For the text-containing cell, return its midpoint in [x, y] coordinate format. 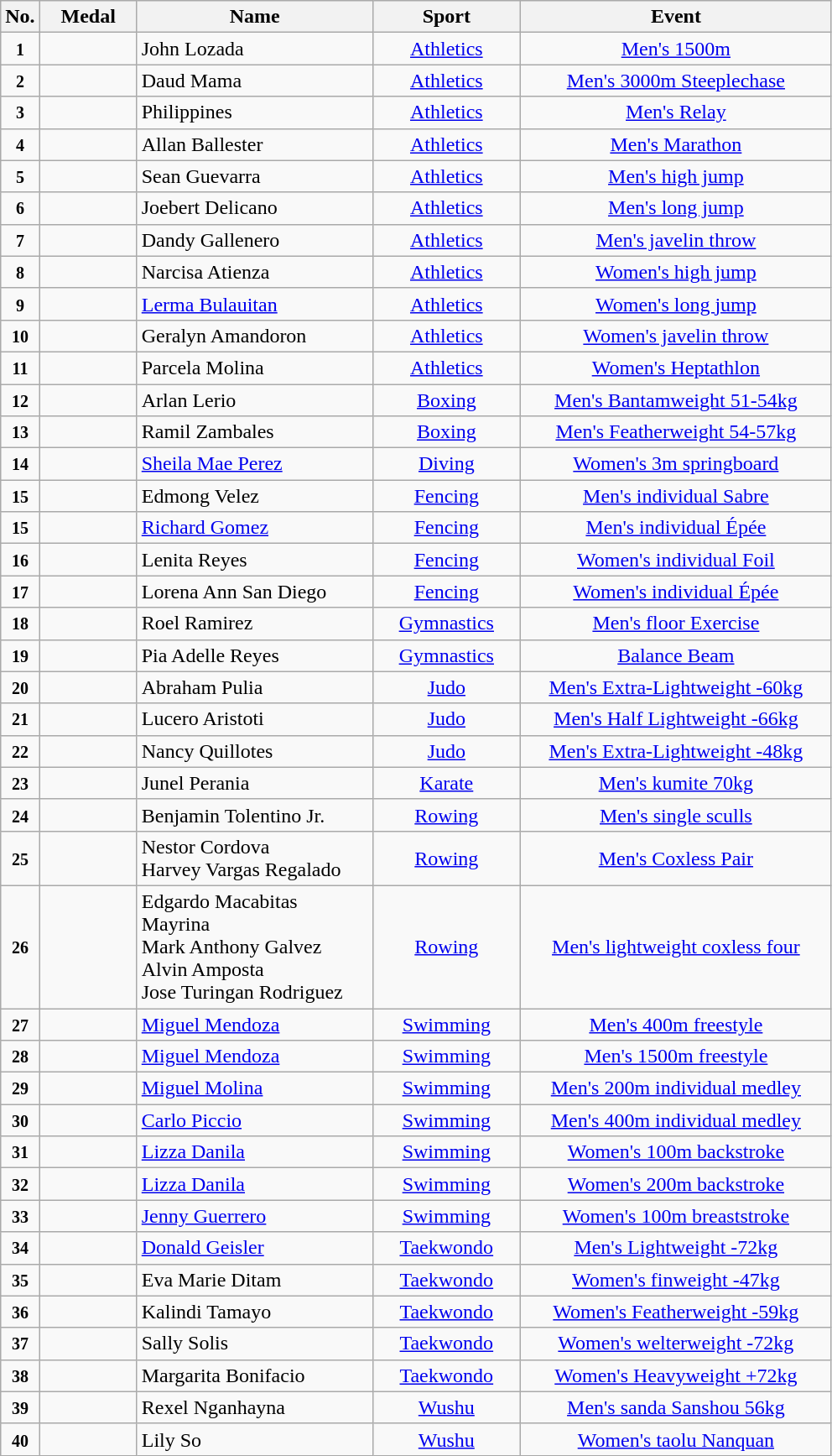
40 [20, 1439]
26 [20, 947]
19 [20, 655]
Men's long jump [676, 208]
Women's individual Épée [676, 592]
Event [676, 17]
36 [20, 1312]
Women's 200m backstroke [676, 1184]
30 [20, 1120]
14 [20, 464]
31 [20, 1152]
Sally Solis [255, 1344]
Donald Geisler [255, 1248]
Parcela Molina [255, 368]
Abraham Pulia [255, 687]
Dandy Gallenero [255, 240]
Edmong Velez [255, 496]
John Lozada [255, 49]
Nancy Quillotes [255, 751]
17 [20, 592]
Geralyn Amandoron [255, 336]
Lily So [255, 1439]
4 [20, 144]
16 [20, 560]
10 [20, 336]
6 [20, 208]
Philippines [255, 112]
Jenny Guerrero [255, 1216]
Men's lightweight coxless four [676, 947]
33 [20, 1216]
23 [20, 783]
Balance Beam [676, 655]
27 [20, 1025]
Sean Guevarra [255, 176]
35 [20, 1280]
Men's Relay [676, 112]
13 [20, 432]
Kalindi Tamayo [255, 1312]
Lorena Ann San Diego [255, 592]
Men's 3000m Steeplechase [676, 81]
Name [255, 17]
Eva Marie Ditam [255, 1280]
Rexel Nganhayna [255, 1407]
9 [20, 304]
Men's individual Épée [676, 528]
Men's single sculls [676, 815]
Women's Heptathlon [676, 368]
Sheila Mae Perez [255, 464]
Women's 100m breaststroke [676, 1216]
12 [20, 400]
Lerma Bulauitan [255, 304]
37 [20, 1344]
Men's javelin throw [676, 240]
Roel Ramirez [255, 624]
Men's kumite 70kg [676, 783]
32 [20, 1184]
Arlan Lerio [255, 400]
3 [20, 112]
Nestor CordovaHarvey Vargas Regalado [255, 858]
Men's 1500m freestyle [676, 1057]
Men's Extra-Lightweight -48kg [676, 751]
Medal [88, 17]
Men's floor Exercise [676, 624]
22 [20, 751]
8 [20, 272]
Men's Bantamweight 51-54kg [676, 400]
Allan Ballester [255, 144]
5 [20, 176]
Miguel Molina [255, 1088]
Junel Perania [255, 783]
Daud Mama [255, 81]
Women's Featherweight -59kg [676, 1312]
Women's finweight -47kg [676, 1280]
Margarita Bonifacio [255, 1375]
34 [20, 1248]
Women's Heavyweight +72kg [676, 1375]
Benjamin Tolentino Jr. [255, 815]
1 [20, 49]
Men's 400m individual medley [676, 1120]
18 [20, 624]
Men's Lightweight -72kg [676, 1248]
21 [20, 719]
Men's 200m individual medley [676, 1088]
Narcisa Atienza [255, 272]
20 [20, 687]
Men's 400m freestyle [676, 1025]
Women's 100m backstroke [676, 1152]
Women's taolu Nanquan [676, 1439]
Edgardo Macabitas MayrinaMark Anthony GalvezAlvin AmpostaJose Turingan Rodriguez [255, 947]
Women's high jump [676, 272]
25 [20, 858]
Women's 3m springboard [676, 464]
Men's Featherweight 54-57kg [676, 432]
Men's sanda Sanshou 56kg [676, 1407]
Richard Gomez [255, 528]
Women's individual Foil [676, 560]
Men's 1500m [676, 49]
28 [20, 1057]
29 [20, 1088]
Sport [446, 17]
11 [20, 368]
Diving [446, 464]
Women's javelin throw [676, 336]
38 [20, 1375]
Men's Marathon [676, 144]
Carlo Piccio [255, 1120]
Men's Extra-Lightweight -60kg [676, 687]
Women's welterweight -72kg [676, 1344]
2 [20, 81]
24 [20, 815]
Pia Adelle Reyes [255, 655]
Ramil Zambales [255, 432]
Men's high jump [676, 176]
Women's long jump [676, 304]
Men's individual Sabre [676, 496]
No. [20, 17]
Men's Coxless Pair [676, 858]
Karate [446, 783]
Men's Half Lightweight -66kg [676, 719]
Lenita Reyes [255, 560]
39 [20, 1407]
Joebert Delicano [255, 208]
Lucero Aristoti [255, 719]
7 [20, 240]
